Locate the cell with the specified text and output its [X, Y] center coordinate. 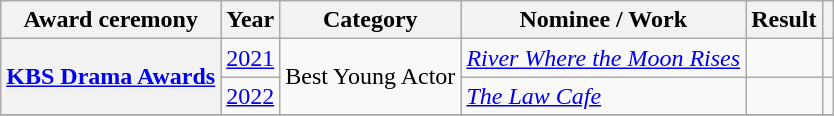
Best Young Actor [370, 77]
The Law Cafe [604, 96]
Category [370, 20]
River Where the Moon Rises [604, 58]
Nominee / Work [604, 20]
2022 [250, 96]
KBS Drama Awards [111, 77]
Result [784, 20]
Year [250, 20]
2021 [250, 58]
Award ceremony [111, 20]
